Scan for the cell matching the given text and deliver its (X, Y) coordinate at center. 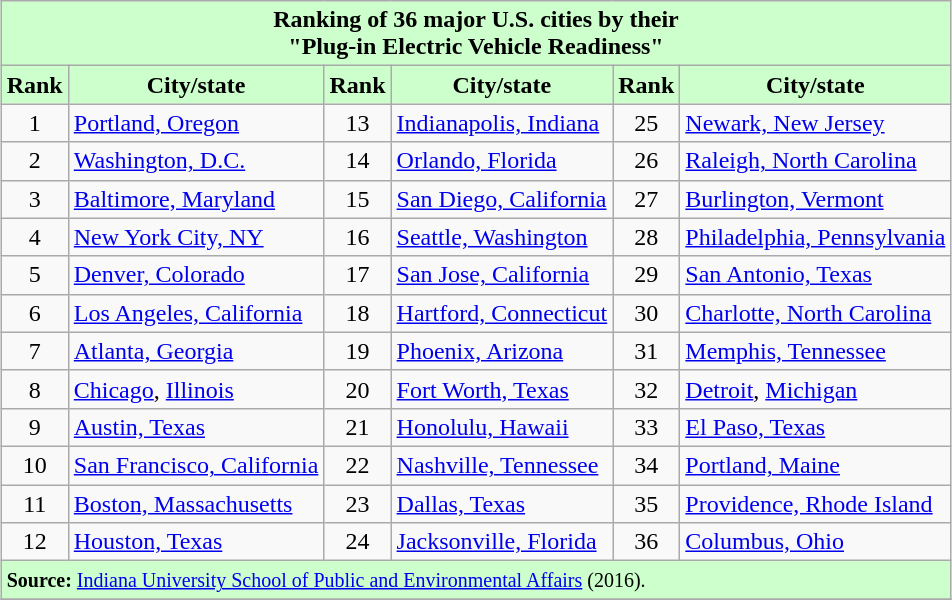
22 (358, 465)
San Antonio, Texas (816, 275)
Phoenix, Arizona (502, 351)
14 (358, 161)
6 (34, 313)
21 (358, 427)
1 (34, 123)
12 (34, 542)
Portland, Oregon (196, 123)
31 (646, 351)
17 (358, 275)
11 (34, 503)
25 (646, 123)
Nashville, Tennessee (502, 465)
Los Angeles, California (196, 313)
Memphis, Tennessee (816, 351)
24 (358, 542)
23 (358, 503)
10 (34, 465)
13 (358, 123)
30 (646, 313)
32 (646, 389)
Columbus, Ohio (816, 542)
26 (646, 161)
Atlanta, Georgia (196, 351)
Providence, Rhode Island (816, 503)
3 (34, 199)
35 (646, 503)
Fort Worth, Texas (502, 389)
New York City, NY (196, 237)
Chicago, Illinois (196, 389)
28 (646, 237)
9 (34, 427)
Charlotte, North Carolina (816, 313)
36 (646, 542)
Dallas, Texas (502, 503)
Honolulu, Hawaii (502, 427)
7 (34, 351)
San Jose, California (502, 275)
29 (646, 275)
Baltimore, Maryland (196, 199)
Austin, Texas (196, 427)
Houston, Texas (196, 542)
Raleigh, North Carolina (816, 161)
Jacksonville, Florida (502, 542)
16 (358, 237)
5 (34, 275)
Indianapolis, Indiana (502, 123)
Burlington, Vermont (816, 199)
Detroit, Michigan (816, 389)
Hartford, Connecticut (502, 313)
2 (34, 161)
Orlando, Florida (502, 161)
8 (34, 389)
San Francisco, California (196, 465)
4 (34, 237)
19 (358, 351)
18 (358, 313)
Ranking of 36 major U.S. cities by their "Plug-in Electric Vehicle Readiness" (476, 34)
Washington, D.C. (196, 161)
20 (358, 389)
Philadelphia, Pennsylvania (816, 237)
Seattle, Washington (502, 237)
Source: Indiana University School of Public and Environmental Affairs (2016). (476, 580)
Portland, Maine (816, 465)
33 (646, 427)
34 (646, 465)
Boston, Massachusetts (196, 503)
27 (646, 199)
Newark, New Jersey (816, 123)
San Diego, California (502, 199)
El Paso, Texas (816, 427)
Denver, Colorado (196, 275)
15 (358, 199)
